For the text-containing cell, return its midpoint in (x, y) coordinate format. 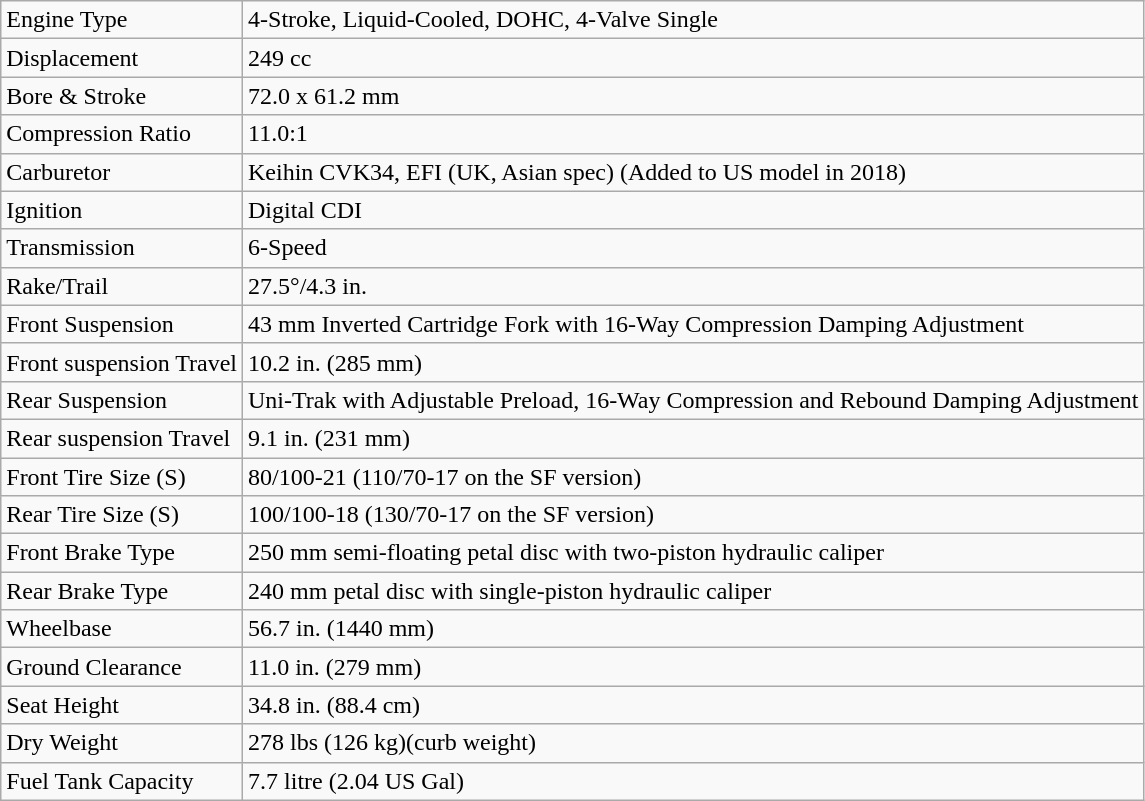
Seat Height (122, 705)
250 mm semi-floating petal disc with two-piston hydraulic caliper (694, 553)
Displacement (122, 58)
Rear Tire Size (S) (122, 515)
34.8 in. (88.4 cm) (694, 705)
Engine Type (122, 20)
43 mm Inverted Cartridge Fork with 16-Way Compression Damping Adjustment (694, 324)
Keihin CVK34, EFI (UK, Asian spec) (Added to US model in 2018) (694, 172)
Rake/Trail (122, 286)
Dry Weight (122, 743)
240 mm petal disc with single-piston hydraulic caliper (694, 591)
Carburetor (122, 172)
Front Brake Type (122, 553)
Compression Ratio (122, 134)
249 cc (694, 58)
Ignition (122, 210)
Wheelbase (122, 629)
100/100-18 (130/70-17 on the SF version) (694, 515)
9.1 in. (231 mm) (694, 438)
80/100-21 (110/70-17 on the SF version) (694, 477)
72.0 x 61.2 mm (694, 96)
Rear suspension Travel (122, 438)
Rear Brake Type (122, 591)
Bore & Stroke (122, 96)
278 lbs (126 kg)(curb weight) (694, 743)
Ground Clearance (122, 667)
Uni-Trak with Adjustable Preload, 16-Way Compression and Rebound Damping Adjustment (694, 400)
Fuel Tank Capacity (122, 781)
Front suspension Travel (122, 362)
Rear Suspension (122, 400)
Transmission (122, 248)
6-Speed (694, 248)
7.7 litre (2.04 US Gal) (694, 781)
56.7 in. (1440 mm) (694, 629)
27.5°/4.3 in. (694, 286)
4-Stroke, Liquid-Cooled, DOHC, 4-Valve Single (694, 20)
11.0 in. (279 mm) (694, 667)
11.0:1 (694, 134)
Digital CDI (694, 210)
10.2 in. (285 mm) (694, 362)
Front Tire Size (S) (122, 477)
Front Suspension (122, 324)
